Determine the (X, Y) coordinate at the center of the cell enclosing the given text.  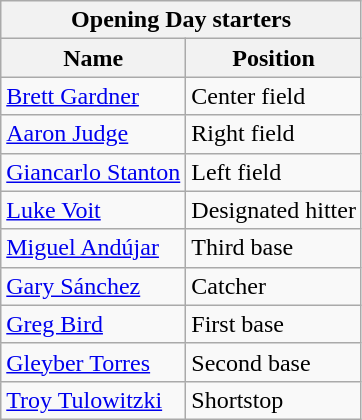
Position (274, 58)
Name (94, 58)
Center field (274, 96)
Brett Gardner (94, 96)
Aaron Judge (94, 134)
Gleyber Torres (94, 362)
Miguel Andújar (94, 248)
Gary Sánchez (94, 286)
Catcher (274, 286)
Luke Voit (94, 210)
First base (274, 324)
Opening Day starters (182, 20)
Left field (274, 172)
Third base (274, 248)
Shortstop (274, 400)
Troy Tulowitzki (94, 400)
Second base (274, 362)
Giancarlo Stanton (94, 172)
Right field (274, 134)
Designated hitter (274, 210)
Greg Bird (94, 324)
